Detect which cell encompasses the target text, then output its [x, y] center coordinate. 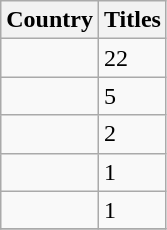
Country [50, 20]
Titles [132, 20]
22 [132, 58]
5 [132, 96]
2 [132, 134]
